Identify which cell holds the provided text, then report its [X, Y] central coordinate. 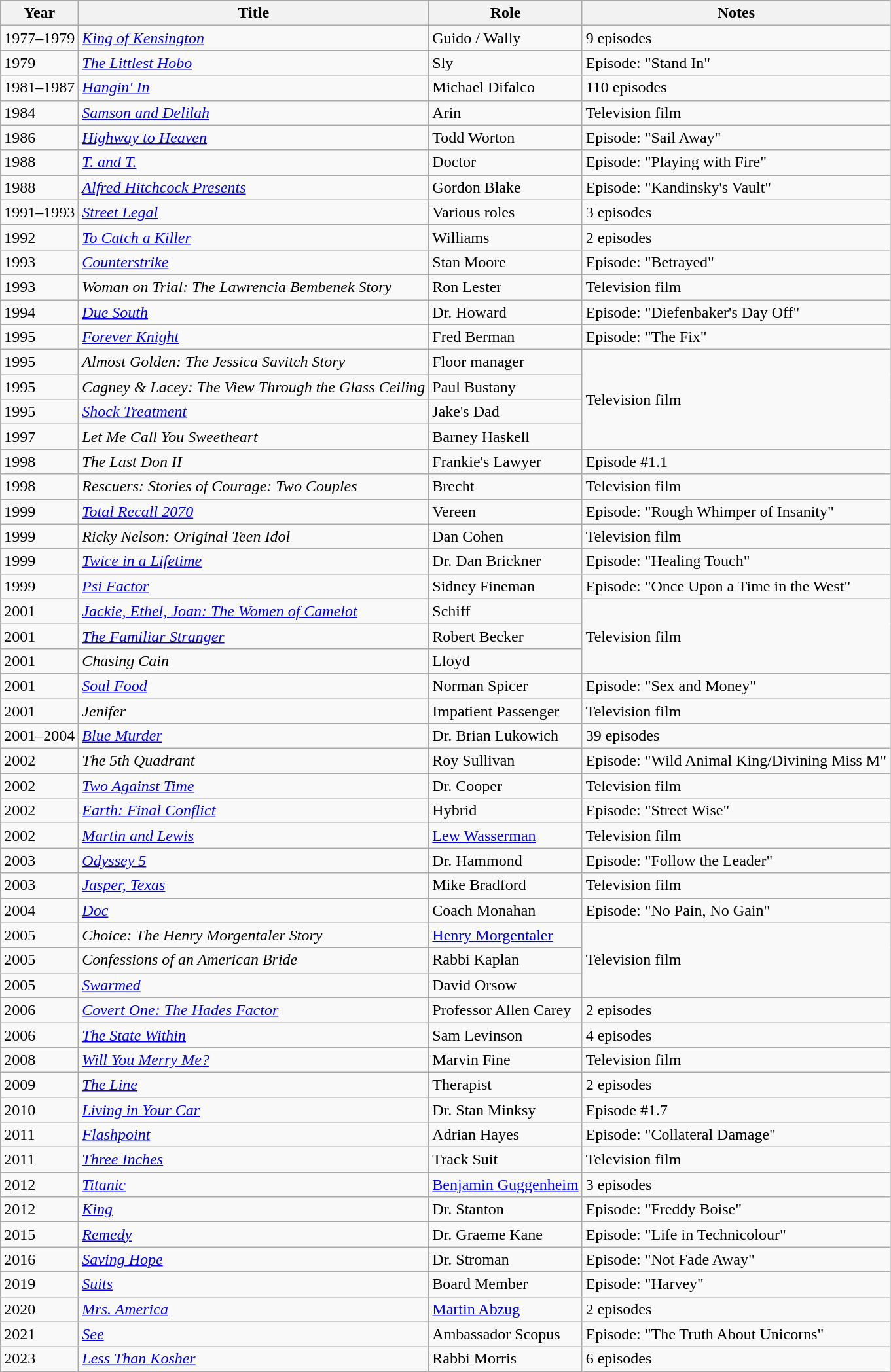
Ricky Nelson: Original Teen Idol [254, 536]
Flashpoint [254, 1135]
Jasper, Texas [254, 885]
Benjamin Guggenheim [505, 1185]
Almost Golden: The Jessica Savitch Story [254, 362]
2023 [39, 1359]
Episode: "Sex and Money" [736, 686]
The 5th Quadrant [254, 761]
Hangin' In [254, 88]
Twice in a Lifetime [254, 561]
Adrian Hayes [505, 1135]
Alfred Hitchcock Presents [254, 187]
Notes [736, 13]
Frankie's Lawyer [505, 462]
Roy Sullivan [505, 761]
Will You Merry Me? [254, 1060]
Street Legal [254, 212]
Track Suit [505, 1160]
Episode: "Once Upon a Time in the West" [736, 586]
Forever Knight [254, 337]
Barney Haskell [505, 437]
Fred Berman [505, 337]
David Orsow [505, 985]
Saving Hope [254, 1259]
Odyssey 5 [254, 861]
1986 [39, 138]
Henry Morgentaler [505, 935]
Episode: "The Truth About Unicorns" [736, 1334]
2001–2004 [39, 736]
Paul Bustany [505, 387]
Woman on Trial: The Lawrencia Bembenek Story [254, 287]
2020 [39, 1309]
1977–1979 [39, 38]
Dr. Dan Brickner [505, 561]
Episode: "Freddy Boise" [736, 1210]
Less Than Kosher [254, 1359]
1992 [39, 237]
Due South [254, 312]
Mrs. America [254, 1309]
Stan Moore [505, 262]
Blue Murder [254, 736]
Year [39, 13]
2009 [39, 1085]
Episode: "The Fix" [736, 337]
Confessions of an American Bride [254, 960]
Episode: "Playing with Fire" [736, 162]
Dan Cohen [505, 536]
Schiff [505, 611]
Robert Becker [505, 636]
Sam Levinson [505, 1035]
Lew Wasserman [505, 836]
Episode: "No Pain, No Gain" [736, 910]
Lloyd [505, 661]
King of Kensington [254, 38]
Highway to Heaven [254, 138]
Dr. Graeme Kane [505, 1234]
Let Me Call You Sweetheart [254, 437]
Ron Lester [505, 287]
1997 [39, 437]
Episode: "Betrayed" [736, 262]
Guido / Wally [505, 38]
1981–1987 [39, 88]
2004 [39, 910]
Board Member [505, 1284]
The Last Don II [254, 462]
Therapist [505, 1085]
2010 [39, 1110]
Shock Treatment [254, 412]
1979 [39, 63]
4 episodes [736, 1035]
Episode: "Diefenbaker's Day Off" [736, 312]
Episode: "Street Wise" [736, 811]
2021 [39, 1334]
1991–1993 [39, 212]
Choice: The Henry Morgentaler Story [254, 935]
Hybrid [505, 811]
Williams [505, 237]
1984 [39, 113]
Dr. Stan Minksy [505, 1110]
Impatient Passenger [505, 711]
Ambassador Scopus [505, 1334]
Sly [505, 63]
Dr. Brian Lukowich [505, 736]
6 episodes [736, 1359]
Titanic [254, 1185]
Cagney & Lacey: The View Through the Glass Ceiling [254, 387]
Episode: "Not Fade Away" [736, 1259]
Role [505, 13]
9 episodes [736, 38]
Episode: "Stand In" [736, 63]
Episode #1.1 [736, 462]
The State Within [254, 1035]
Total Recall 2070 [254, 511]
39 episodes [736, 736]
Floor manager [505, 362]
Counterstrike [254, 262]
Dr. Stanton [505, 1210]
Suits [254, 1284]
Professor Allen Carey [505, 1010]
See [254, 1334]
Episode: "Collateral Damage" [736, 1135]
Doc [254, 910]
The Littlest Hobo [254, 63]
1994 [39, 312]
Episode: "Follow the Leader" [736, 861]
Dr. Stroman [505, 1259]
Samson and Delilah [254, 113]
Dr. Hammond [505, 861]
Brecht [505, 487]
Rescuers: Stories of Courage: Two Couples [254, 487]
Martin and Lewis [254, 836]
To Catch a Killer [254, 237]
Dr. Howard [505, 312]
Soul Food [254, 686]
Episode: "Healing Touch" [736, 561]
Episode: "Wild Animal King/Divining Miss M" [736, 761]
2015 [39, 1234]
Dr. Cooper [505, 786]
Psi Factor [254, 586]
Title [254, 13]
Episode #1.7 [736, 1110]
2019 [39, 1284]
Martin Abzug [505, 1309]
Jackie, Ethel, Joan: The Women of Camelot [254, 611]
Jenifer [254, 711]
Episode: "Kandinsky's Vault" [736, 187]
Covert One: The Hades Factor [254, 1010]
T. and T. [254, 162]
Jake's Dad [505, 412]
The Line [254, 1085]
Chasing Cain [254, 661]
2008 [39, 1060]
Episode: "Life in Technicolour" [736, 1234]
Two Against Time [254, 786]
Episode: "Harvey" [736, 1284]
Marvin Fine [505, 1060]
Episode: "Rough Whimper of Insanity" [736, 511]
Michael Difalco [505, 88]
Doctor [505, 162]
Sidney Fineman [505, 586]
Vereen [505, 511]
Three Inches [254, 1160]
King [254, 1210]
Todd Worton [505, 138]
110 episodes [736, 88]
Earth: Final Conflict [254, 811]
The Familiar Stranger [254, 636]
Remedy [254, 1234]
Episode: "Sail Away" [736, 138]
Coach Monahan [505, 910]
Swarmed [254, 985]
Rabbi Kaplan [505, 960]
Various roles [505, 212]
Norman Spicer [505, 686]
Arin [505, 113]
Mike Bradford [505, 885]
Gordon Blake [505, 187]
2016 [39, 1259]
Rabbi Morris [505, 1359]
Living in Your Car [254, 1110]
